Locate the cell with the specified text and output its [X, Y] center coordinate. 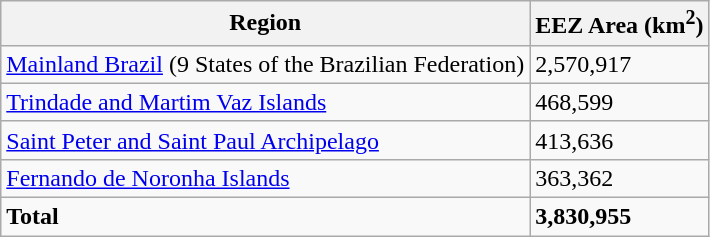
3,830,955 [620, 217]
468,599 [620, 102]
Mainland Brazil (9 States of the Brazilian Federation) [266, 64]
Region [266, 24]
363,362 [620, 178]
Trindade and Martim Vaz Islands [266, 102]
EEZ Area (km2) [620, 24]
Fernando de Noronha Islands [266, 178]
Total [266, 217]
413,636 [620, 140]
2,570,917 [620, 64]
Saint Peter and Saint Paul Archipelago [266, 140]
